Return (X, Y) of the center of cell containing provided text 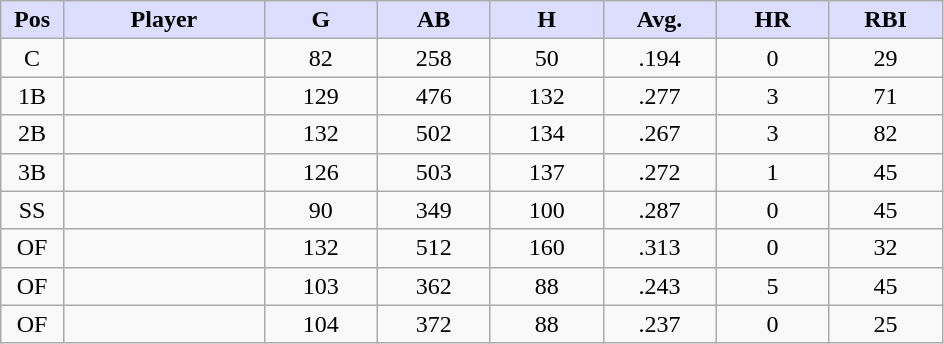
372 (434, 324)
103 (320, 286)
258 (434, 58)
32 (886, 248)
.243 (660, 286)
134 (546, 134)
.237 (660, 324)
512 (434, 248)
.313 (660, 248)
.272 (660, 172)
.267 (660, 134)
G (320, 20)
C (32, 58)
Pos (32, 20)
90 (320, 210)
137 (546, 172)
160 (546, 248)
25 (886, 324)
3B (32, 172)
362 (434, 286)
AB (434, 20)
Avg. (660, 20)
349 (434, 210)
50 (546, 58)
1B (32, 96)
29 (886, 58)
129 (320, 96)
H (546, 20)
100 (546, 210)
.277 (660, 96)
476 (434, 96)
.194 (660, 58)
71 (886, 96)
Player (164, 20)
1 (772, 172)
503 (434, 172)
2B (32, 134)
HR (772, 20)
5 (772, 286)
502 (434, 134)
SS (32, 210)
104 (320, 324)
.287 (660, 210)
RBI (886, 20)
126 (320, 172)
